Scan for the cell matching the given text and deliver its (X, Y) coordinate at center. 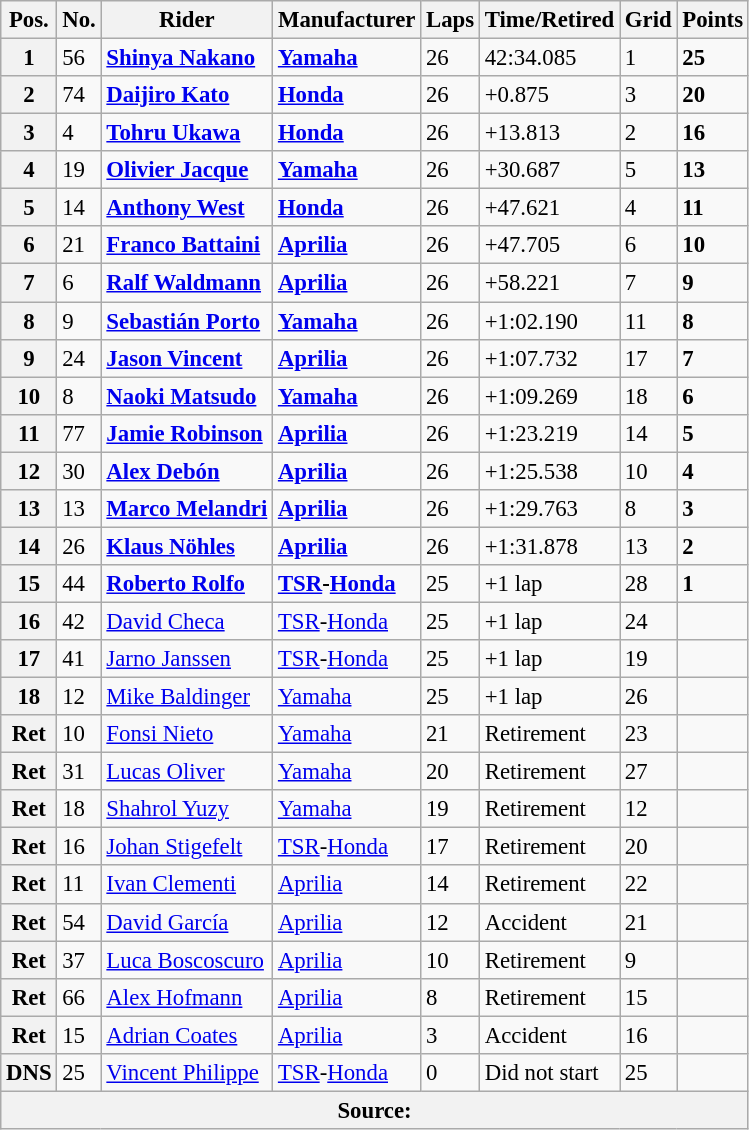
Klaus Nöhles (187, 546)
Luca Boscoscuro (187, 960)
Franco Battaini (187, 245)
+1:23.219 (549, 433)
+1:07.732 (549, 358)
Manufacturer (347, 20)
Laps (450, 20)
54 (79, 922)
+47.705 (549, 245)
Rider (187, 20)
22 (648, 885)
Daijiro Kato (187, 95)
Adrian Coates (187, 1035)
Alex Debón (187, 471)
Naoki Matsudo (187, 396)
Jarno Janssen (187, 659)
Alex Hofmann (187, 997)
0 (450, 1073)
Roberto Rolfo (187, 584)
44 (79, 584)
Marco Melandri (187, 509)
Ralf Waldmann (187, 283)
DNS (29, 1073)
Olivier Jacque (187, 170)
Jason Vincent (187, 358)
Tohru Ukawa (187, 133)
23 (648, 734)
37 (79, 960)
41 (79, 659)
Vincent Philippe (187, 1073)
28 (648, 584)
David García (187, 922)
Sebastián Porto (187, 321)
+1:09.269 (549, 396)
30 (79, 471)
+1:25.538 (549, 471)
+1:31.878 (549, 546)
Anthony West (187, 208)
+58.221 (549, 283)
42 (79, 621)
Johan Stigefelt (187, 847)
Shahrol Yuzy (187, 809)
Lucas Oliver (187, 772)
Time/Retired (549, 20)
+30.687 (549, 170)
Jamie Robinson (187, 433)
Source: (375, 1110)
56 (79, 58)
+13.813 (549, 133)
Shinya Nakano (187, 58)
74 (79, 95)
David Checa (187, 621)
31 (79, 772)
66 (79, 997)
Points (712, 20)
27 (648, 772)
+47.621 (549, 208)
Did not start (549, 1073)
No. (79, 20)
Mike Baldinger (187, 697)
Grid (648, 20)
77 (79, 433)
Fonsi Nieto (187, 734)
Ivan Clementi (187, 885)
42:34.085 (549, 58)
Pos. (29, 20)
+1:02.190 (549, 321)
+1:29.763 (549, 509)
+0.875 (549, 95)
